Scan for the cell matching the given text and deliver its [X, Y] coordinate at center. 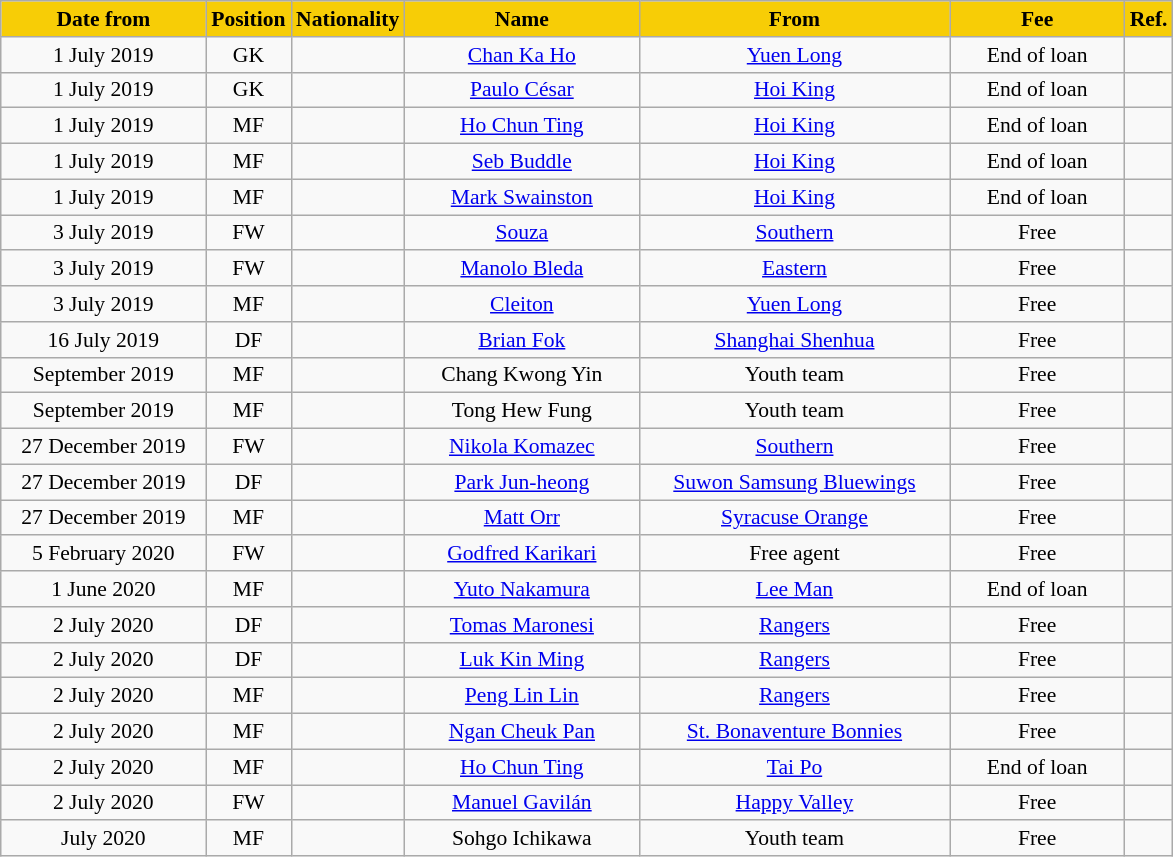
16 July 2019 [104, 340]
Peng Lin Lin [522, 696]
July 2020 [104, 839]
Name [522, 19]
Chang Kwong Yin [522, 375]
Shanghai Shenhua [794, 340]
Tong Hew Fung [522, 411]
Syracuse Orange [794, 518]
Eastern [794, 269]
Paulo César [522, 90]
Manolo Bleda [522, 269]
Nikola Komazec [522, 447]
Chan Ka Ho [522, 55]
Brian Fok [522, 340]
Happy Valley [794, 803]
Seb Buddle [522, 162]
Matt Orr [522, 518]
Date from [104, 19]
Souza [522, 233]
Manuel Gavilán [522, 803]
1 June 2020 [104, 589]
Godfred Karikari [522, 554]
Cleiton [522, 304]
Park Jun-heong [522, 482]
Luk Kin Ming [522, 660]
Tomas Maronesi [522, 625]
Fee [1038, 19]
Yuto Nakamura [522, 589]
Position [248, 19]
Nationality [348, 19]
St. Bonaventure Bonnies [794, 732]
5 February 2020 [104, 554]
From [794, 19]
Ngan Cheuk Pan [522, 732]
Mark Swainston [522, 197]
Lee Man [794, 589]
Suwon Samsung Bluewings [794, 482]
Tai Po [794, 767]
Ref. [1149, 19]
Free agent [794, 554]
Sohgo Ichikawa [522, 839]
